Output the (X, Y) coordinate of the center of the cell containing the given text.  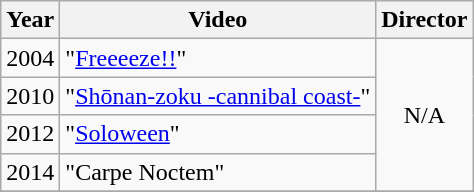
"Soloween" (218, 134)
"Carpe Noctem" (218, 172)
"Shōnan-zoku -cannibal coast-" (218, 96)
N/A (424, 115)
2014 (30, 172)
Video (218, 20)
Director (424, 20)
2004 (30, 58)
"Freeeeze!!" (218, 58)
2010 (30, 96)
Year (30, 20)
2012 (30, 134)
